Provide the (x, y) coordinate of the cell's center where the given text is located.  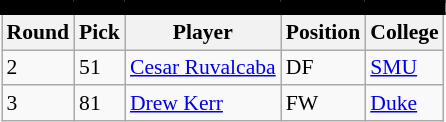
Round (38, 32)
81 (100, 104)
SMU (404, 68)
51 (100, 68)
Position (323, 32)
Pick (100, 32)
College (404, 32)
3 (38, 104)
Player (203, 32)
FW (323, 104)
Cesar Ruvalcaba (203, 68)
Drew Kerr (203, 104)
DF (323, 68)
2 (38, 68)
Duke (404, 104)
